Determine the (x, y) coordinate at the center of the cell enclosing the given text.  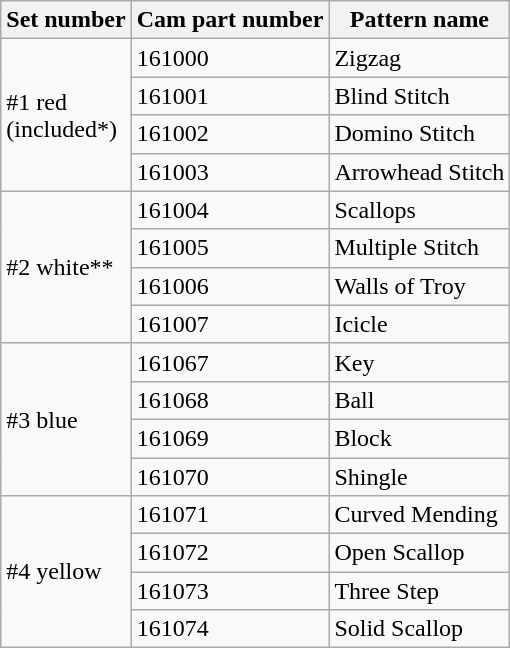
161006 (230, 286)
Walls of Troy (420, 286)
161001 (230, 96)
161071 (230, 515)
Zigzag (420, 58)
Scallops (420, 210)
Set number (66, 20)
161003 (230, 172)
Open Scallop (420, 553)
Multiple Stitch (420, 248)
161004 (230, 210)
Icicle (420, 324)
Cam part number (230, 20)
161069 (230, 438)
Solid Scallop (420, 629)
161000 (230, 58)
161002 (230, 134)
Domino Stitch (420, 134)
#1 red(included*) (66, 115)
Blind Stitch (420, 96)
#4 yellow (66, 572)
Shingle (420, 477)
161067 (230, 362)
161070 (230, 477)
Block (420, 438)
Curved Mending (420, 515)
161072 (230, 553)
161068 (230, 400)
161007 (230, 324)
#3 blue (66, 419)
Pattern name (420, 20)
Key (420, 362)
Three Step (420, 591)
Arrowhead Stitch (420, 172)
161005 (230, 248)
#2 white** (66, 267)
161073 (230, 591)
161074 (230, 629)
Ball (420, 400)
